For the text-containing cell, return its midpoint in [X, Y] coordinate format. 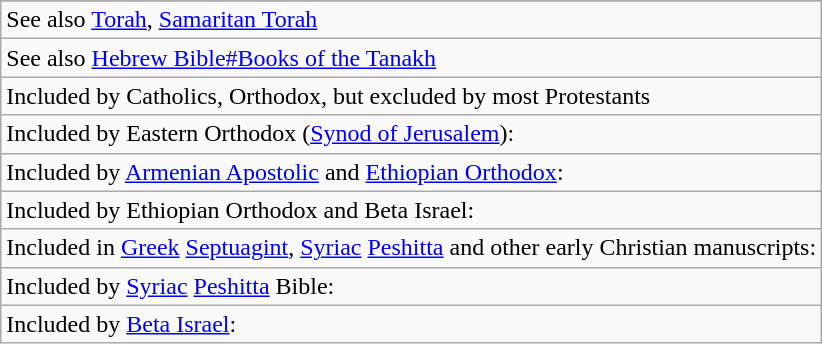
Included by Armenian Apostolic and Ethiopian Orthodox: [412, 172]
Included by Catholics, Orthodox, but excluded by most Protestants [412, 96]
Included by Syriac Peshitta Bible: [412, 286]
Included by Eastern Orthodox (Synod of Jerusalem): [412, 134]
See also Torah, Samaritan Torah [412, 20]
Included in Greek Septuagint, Syriac Peshitta and other early Christian manuscripts: [412, 248]
See also Hebrew Bible#Books of the Tanakh [412, 58]
Included by Ethiopian Orthodox and Beta Israel: [412, 210]
Included by Beta Israel: [412, 324]
